Find where the given text appears and provide that cell's center as (X, Y) coordinate. 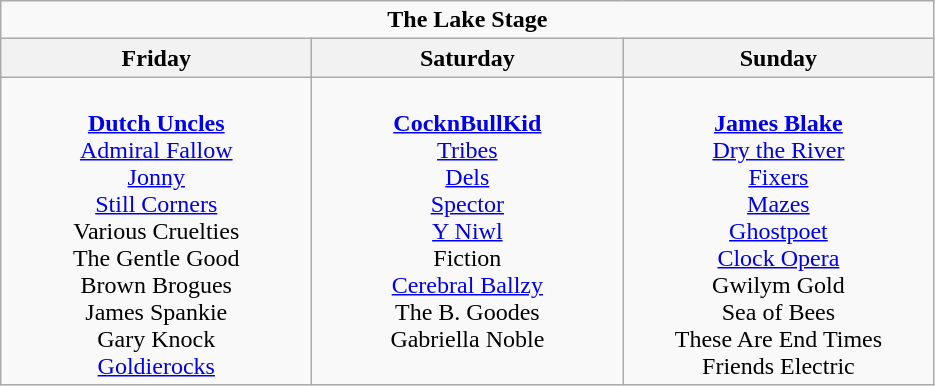
CocknBullKid Tribes Dels Spector Y Niwl Fiction Cerebral Ballzy The B. Goodes Gabriella Noble (468, 231)
Dutch Uncles Admiral Fallow Jonny Still Corners Various Cruelties The Gentle Good Brown Brogues James Spankie Gary Knock Goldierocks (156, 231)
Friday (156, 58)
James Blake Dry the River Fixers Mazes Ghostpoet Clock Opera Gwilym Gold Sea of Bees These Are End Times Friends Electric (778, 231)
Sunday (778, 58)
The Lake Stage (468, 20)
Saturday (468, 58)
